Locate the cell with the specified text and output its [x, y] center coordinate. 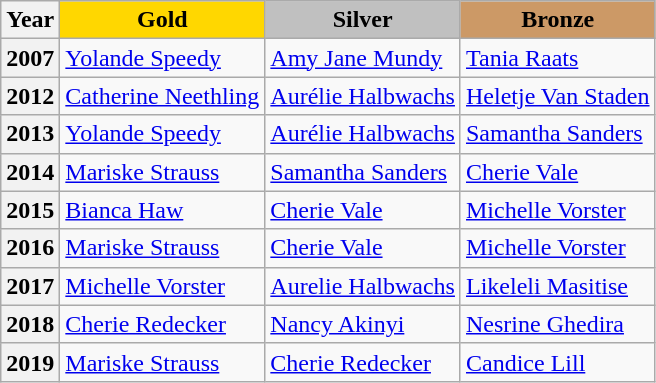
Catherine Neethling [162, 96]
2007 [30, 58]
Nancy Akinyi [363, 324]
Gold [162, 20]
2014 [30, 172]
Nesrine Ghedira [558, 324]
Bianca Haw [162, 210]
2017 [30, 286]
Tania Raats [558, 58]
Likeleli Masitise [558, 286]
Candice Lill [558, 362]
2015 [30, 210]
2019 [30, 362]
Aurelie Halbwachs [363, 286]
2013 [30, 134]
Heletje Van Staden [558, 96]
Bronze [558, 20]
Year [30, 20]
Silver [363, 20]
Amy Jane Mundy [363, 58]
2012 [30, 96]
2018 [30, 324]
2016 [30, 248]
